Determine the (x, y) coordinate at the center of the cell enclosing the given text.  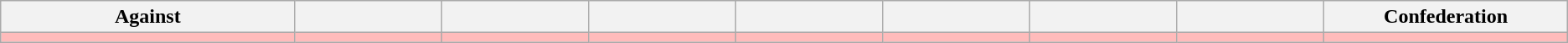
Against (147, 17)
Confederation (1446, 17)
